Return the [x, y] coordinate for the center point of the cell that contains the specified text.  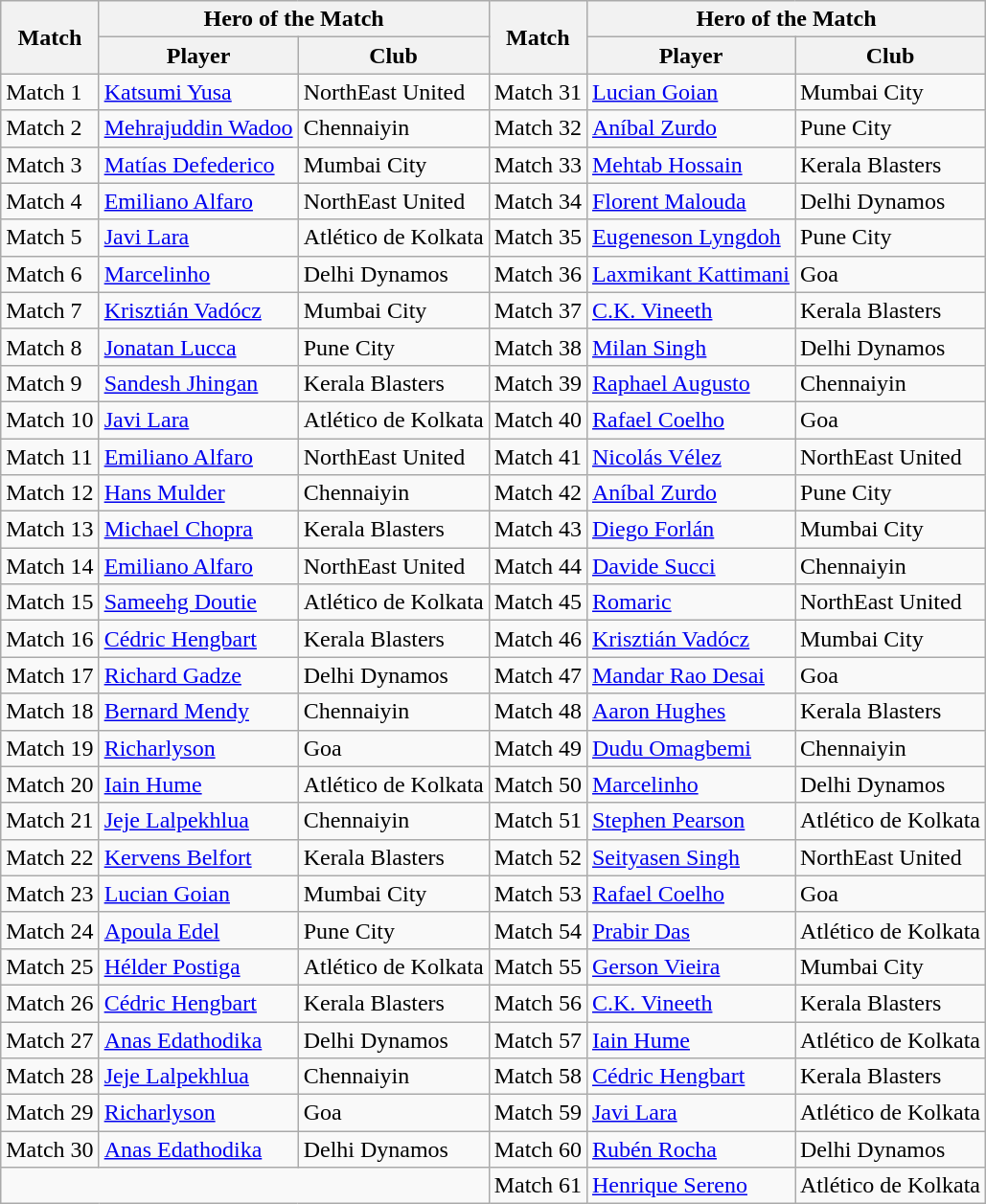
Match 1 [50, 92]
Match 10 [50, 420]
Stephen Pearson [690, 821]
Match 57 [538, 1039]
Hans Mulder [198, 493]
Match 40 [538, 420]
Aaron Hughes [690, 712]
Match 4 [50, 201]
Katsumi Yusa [198, 92]
Match 23 [50, 894]
Match 61 [538, 1186]
Match 2 [50, 128]
Michael Chopra [198, 530]
Match 54 [538, 930]
Match 47 [538, 675]
Match 50 [538, 784]
Match 41 [538, 457]
Matías Defederico [198, 165]
Apoula Edel [198, 930]
Match 46 [538, 639]
Match 60 [538, 1149]
Match 31 [538, 92]
Match 35 [538, 238]
Match 13 [50, 530]
Match 9 [50, 383]
Match 58 [538, 1077]
Match 44 [538, 566]
Dudu Omagbemi [690, 748]
Match 59 [538, 1113]
Match 30 [50, 1149]
Match 8 [50, 347]
Match 25 [50, 966]
Match 32 [538, 128]
Match 29 [50, 1113]
Sameehg Doutie [198, 602]
Mehtab Hossain [690, 165]
Match 43 [538, 530]
Prabir Das [690, 930]
Gerson Vieira [690, 966]
Match 26 [50, 1003]
Match 34 [538, 201]
Match 49 [538, 748]
Henrique Sereno [690, 1186]
Match 36 [538, 274]
Hélder Postiga [198, 966]
Florent Malouda [690, 201]
Bernard Mendy [198, 712]
Match 48 [538, 712]
Nicolás Vélez [690, 457]
Match 7 [50, 310]
Match 52 [538, 857]
Match 20 [50, 784]
Match 14 [50, 566]
Match 21 [50, 821]
Match 55 [538, 966]
Match 42 [538, 493]
Match 12 [50, 493]
Match 45 [538, 602]
Match 6 [50, 274]
Match 38 [538, 347]
Eugeneson Lyngdoh [690, 238]
Match 3 [50, 165]
Match 28 [50, 1077]
Davide Succi [690, 566]
Mandar Rao Desai [690, 675]
Match 15 [50, 602]
Match 22 [50, 857]
Mehrajuddin Wadoo [198, 128]
Match 37 [538, 310]
Laxmikant Kattimani [690, 274]
Match 19 [50, 748]
Match 11 [50, 457]
Match 27 [50, 1039]
Match 24 [50, 930]
Match 18 [50, 712]
Match 16 [50, 639]
Jonatan Lucca [198, 347]
Match 39 [538, 383]
Seityasen Singh [690, 857]
Kervens Belfort [198, 857]
Match 33 [538, 165]
Match 53 [538, 894]
Match 5 [50, 238]
Raphael Augusto [690, 383]
Match 51 [538, 821]
Sandesh Jhingan [198, 383]
Richard Gadze [198, 675]
Match 17 [50, 675]
Milan Singh [690, 347]
Diego Forlán [690, 530]
Match 56 [538, 1003]
Rubén Rocha [690, 1149]
Romaric [690, 602]
